Search for the cell housing the specified text and yield its (x, y) center coordinate. 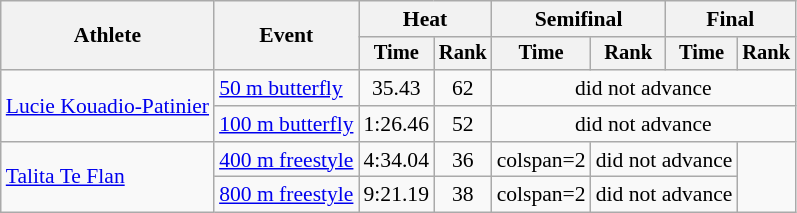
Lucie Kouadio-Patinier (108, 106)
100 m butterfly (286, 124)
35.43 (396, 88)
Final (730, 19)
400 m freestyle (286, 160)
Event (286, 36)
9:21.19 (396, 195)
38 (463, 195)
50 m butterfly (286, 88)
Semifinal (579, 19)
Athlete (108, 36)
800 m freestyle (286, 195)
36 (463, 160)
Talita Te Flan (108, 178)
52 (463, 124)
4:34.04 (396, 160)
62 (463, 88)
Heat (424, 19)
1:26.46 (396, 124)
